Extract the [X, Y] coordinate from the center of the cell holding the provided text.  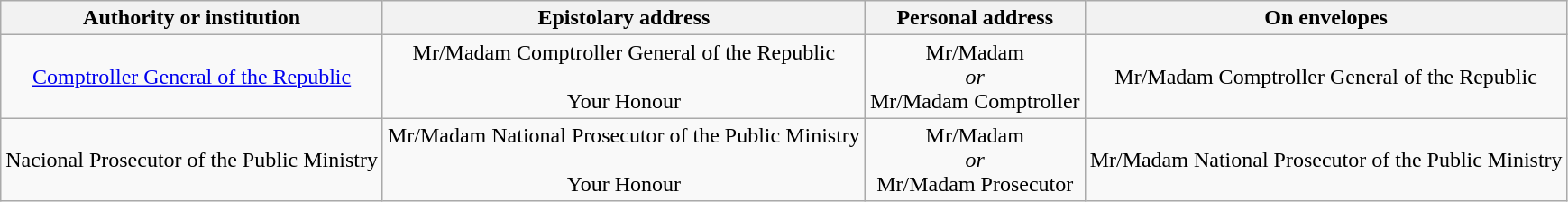
Mr/Madam National Prosecutor of the Public MinistryYour Honour [624, 160]
Mr/Madam Comptroller General of the RepublicYour Honour [624, 77]
Mr/MadamorMr/Madam Comptroller [975, 77]
Epistolary address [624, 18]
Comptroller General of the Republic [192, 77]
Mr/MadamorMr/Madam Prosecutor [975, 160]
Nacional Prosecutor of the Public Ministry [192, 160]
Authority or institution [192, 18]
Mr/Madam Comptroller General of the Republic [1325, 77]
Personal address [975, 18]
Mr/Madam National Prosecutor of the Public Ministry [1325, 160]
On envelopes [1325, 18]
